Scan for the cell matching the given text and deliver its [x, y] coordinate at center. 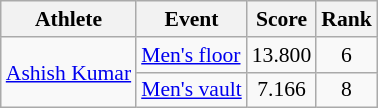
8 [346, 90]
Athlete [68, 19]
Ashish Kumar [68, 72]
13.800 [282, 55]
Rank [346, 19]
Event [192, 19]
7.166 [282, 90]
Men's floor [192, 55]
6 [346, 55]
Men's vault [192, 90]
Score [282, 19]
